From the cell containing the given text, extract its center point as (X, Y) coordinate. 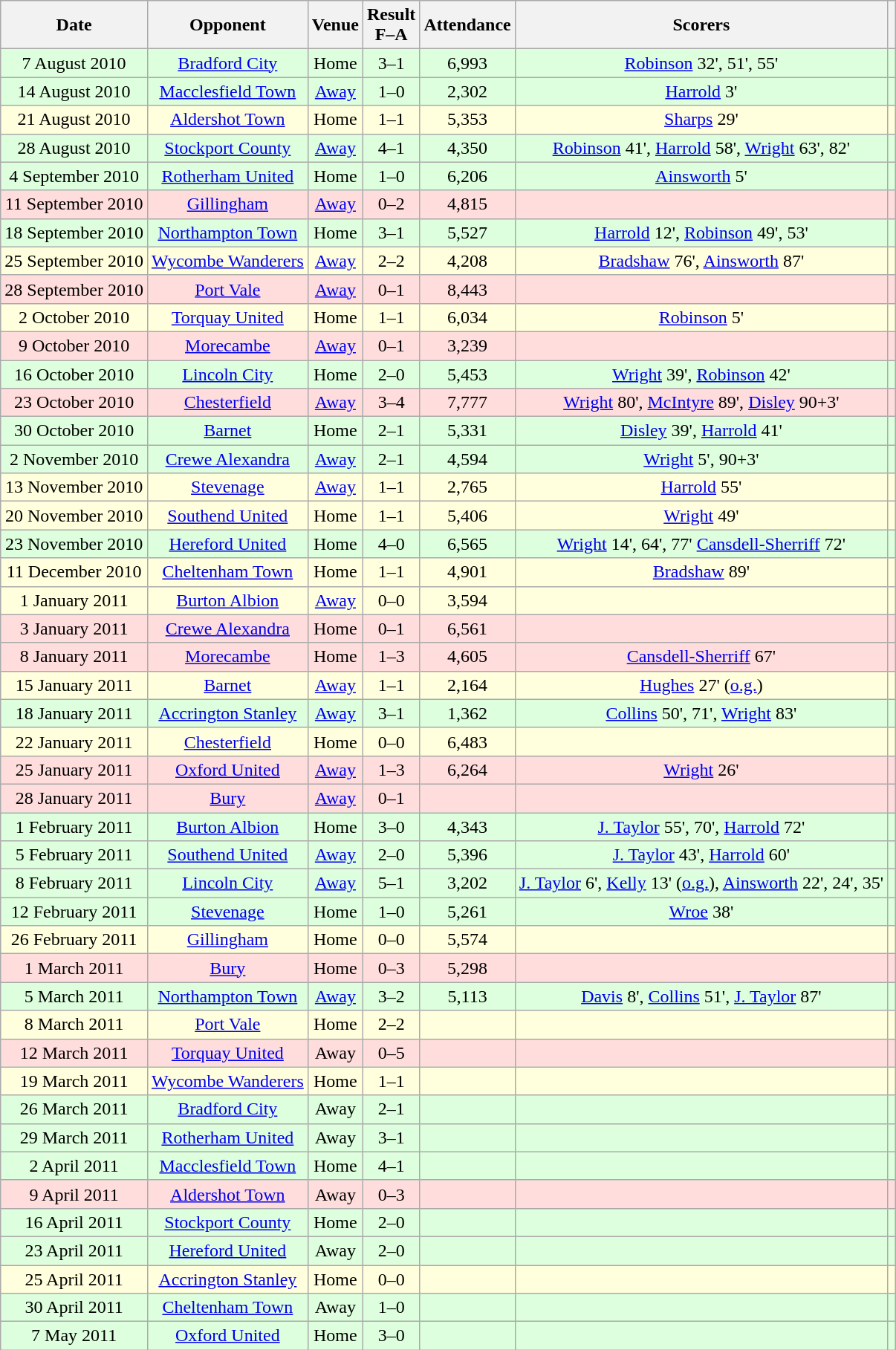
9 October 2010 (74, 345)
3–2 (391, 996)
5 March 2011 (74, 996)
Attendance (467, 25)
Collins 50', 71', Wright 83' (701, 713)
8 February 2011 (74, 883)
30 October 2010 (74, 431)
3,239 (467, 345)
6,264 (467, 770)
3–4 (391, 403)
4,901 (467, 572)
2 November 2010 (74, 459)
Cansdell-Sherriff 67' (701, 657)
1 March 2011 (74, 968)
22 January 2011 (74, 741)
23 October 2010 (74, 403)
Robinson 41', Harrold 58', Wright 63', 82' (701, 148)
29 March 2011 (74, 1138)
5,574 (467, 940)
11 September 2010 (74, 204)
20 November 2010 (74, 516)
23 April 2011 (74, 1250)
2,302 (467, 91)
J. Taylor 55', 70', Harrold 72' (701, 827)
1,362 (467, 713)
28 August 2010 (74, 148)
Disley 39', Harrold 41' (701, 431)
Hughes 27' (o.g.) (701, 685)
16 October 2010 (74, 374)
Robinson 5' (701, 317)
Venue (335, 25)
13 November 2010 (74, 487)
25 September 2010 (74, 261)
Wright 39', Robinson 42' (701, 374)
4–0 (391, 544)
Wright 49' (701, 516)
5,396 (467, 855)
2 October 2010 (74, 317)
15 January 2011 (74, 685)
5,331 (467, 431)
12 March 2011 (74, 1053)
Harrold 3' (701, 91)
5,261 (467, 912)
25 January 2011 (74, 770)
26 March 2011 (74, 1109)
12 February 2011 (74, 912)
6,993 (467, 63)
4,208 (467, 261)
8,443 (467, 289)
5,453 (467, 374)
Scorers (701, 25)
Davis 8', Collins 51', J. Taylor 87' (701, 996)
Robinson 32', 51', 55' (701, 63)
16 April 2011 (74, 1222)
Sharps 29' (701, 120)
23 November 2010 (74, 544)
6,565 (467, 544)
7 May 2011 (74, 1336)
Bradshaw 89' (701, 572)
5,353 (467, 120)
14 August 2010 (74, 91)
4,343 (467, 827)
Wright 5', 90+3' (701, 459)
3,202 (467, 883)
Wright 80', McIntyre 89', Disley 90+3' (701, 403)
5,527 (467, 233)
2 April 2011 (74, 1166)
18 January 2011 (74, 713)
7,777 (467, 403)
28 January 2011 (74, 798)
6,483 (467, 741)
5 February 2011 (74, 855)
Harrold 12', Robinson 49', 53' (701, 233)
5,406 (467, 516)
30 April 2011 (74, 1308)
1 February 2011 (74, 827)
1 January 2011 (74, 600)
Date (74, 25)
6,561 (467, 629)
25 April 2011 (74, 1279)
5–1 (391, 883)
6,206 (467, 176)
9 April 2011 (74, 1194)
0–5 (391, 1053)
J. Taylor 6', Kelly 13' (o.g.), Ainsworth 22', 24', 35' (701, 883)
26 February 2011 (74, 940)
Opponent (227, 25)
19 March 2011 (74, 1081)
6,034 (467, 317)
11 December 2010 (74, 572)
2,164 (467, 685)
3,594 (467, 600)
5,113 (467, 996)
8 January 2011 (74, 657)
7 August 2010 (74, 63)
Bradshaw 76', Ainsworth 87' (701, 261)
21 August 2010 (74, 120)
5,298 (467, 968)
4,815 (467, 204)
Wright 26' (701, 770)
0–2 (391, 204)
Ainsworth 5' (701, 176)
28 September 2010 (74, 289)
Wroe 38' (701, 912)
Harrold 55' (701, 487)
2,765 (467, 487)
4,350 (467, 148)
18 September 2010 (74, 233)
8 March 2011 (74, 1025)
4,594 (467, 459)
4 September 2010 (74, 176)
ResultF–A (391, 25)
4,605 (467, 657)
Wright 14', 64', 77' Cansdell-Sherriff 72' (701, 544)
3 January 2011 (74, 629)
J. Taylor 43', Harrold 60' (701, 855)
